Find where the given text appears and provide that cell's center as [X, Y] coordinate. 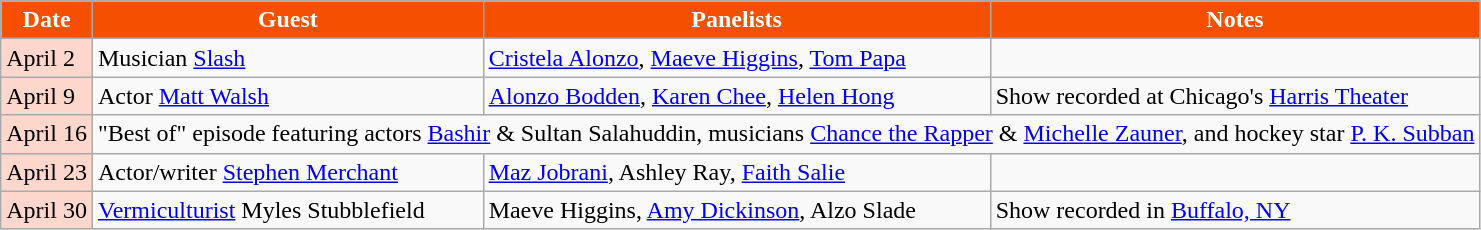
Maeve Higgins, Amy Dickinson, Alzo Slade [736, 210]
Alonzo Bodden, Karen Chee, Helen Hong [736, 96]
April 30 [47, 210]
Maz Jobrani, Ashley Ray, Faith Salie [736, 172]
Show recorded in Buffalo, NY [1235, 210]
Date [47, 20]
Panelists [736, 20]
"Best of" episode featuring actors Bashir & Sultan Salahuddin, musicians Chance the Rapper & Michelle Zauner, and hockey star P. K. Subban [786, 134]
April 23 [47, 172]
Musician Slash [288, 58]
April 9 [47, 96]
Actor/writer Stephen Merchant [288, 172]
Show recorded at Chicago's Harris Theater [1235, 96]
Notes [1235, 20]
Cristela Alonzo, Maeve Higgins, Tom Papa [736, 58]
Vermiculturist Myles Stubblefield [288, 210]
April 16 [47, 134]
Actor Matt Walsh [288, 96]
Guest [288, 20]
April 2 [47, 58]
